Find where the given text appears and provide that cell's center as (x, y) coordinate. 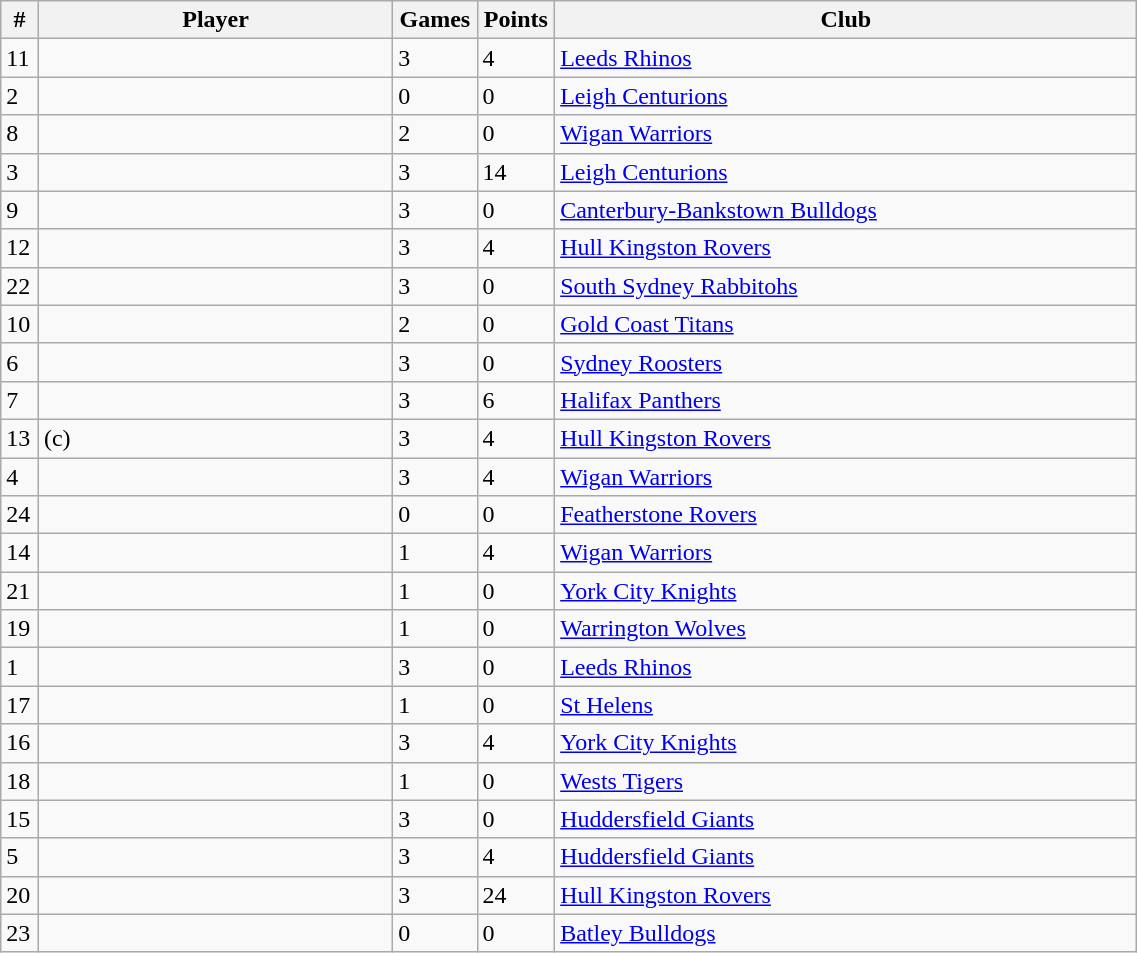
Club (846, 20)
23 (20, 933)
Canterbury-Bankstown Bulldogs (846, 210)
# (20, 20)
(c) (215, 438)
7 (20, 400)
20 (20, 895)
Player (215, 20)
Wests Tigers (846, 781)
Halifax Panthers (846, 400)
16 (20, 743)
South Sydney Rabbitohs (846, 286)
St Helens (846, 705)
18 (20, 781)
Points (516, 20)
22 (20, 286)
10 (20, 324)
Batley Bulldogs (846, 933)
12 (20, 248)
Sydney Roosters (846, 362)
Featherstone Rovers (846, 515)
Warrington Wolves (846, 629)
5 (20, 857)
Gold Coast Titans (846, 324)
11 (20, 58)
17 (20, 705)
21 (20, 591)
15 (20, 819)
9 (20, 210)
13 (20, 438)
8 (20, 134)
Games (435, 20)
19 (20, 629)
